For the text-containing cell, return its midpoint in (X, Y) coordinate format. 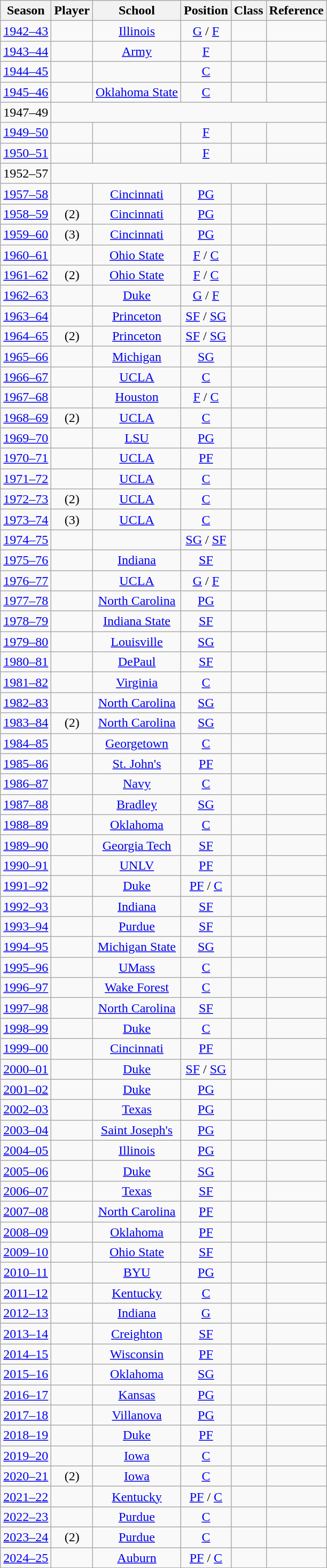
2000–01 (26, 1069)
2023–24 (26, 1537)
2019–20 (26, 1456)
1968–69 (26, 418)
Position (206, 11)
1981–82 (26, 682)
Wisconsin (137, 1354)
SG / SF (206, 540)
UNLV (137, 865)
Virginia (137, 682)
1996–97 (26, 988)
2005–06 (26, 1171)
1969–70 (26, 438)
Season (26, 11)
Saint Joseph's (137, 1130)
Michigan (137, 357)
2012–13 (26, 1313)
2001–02 (26, 1089)
1980–81 (26, 662)
School (137, 11)
1959–60 (26, 234)
2003–04 (26, 1130)
1965–66 (26, 357)
1988–89 (26, 825)
Georgetown (137, 743)
1992–93 (26, 906)
1997–98 (26, 1008)
Louisville (137, 642)
1949–50 (26, 133)
1985–86 (26, 764)
LSU (137, 438)
1982–83 (26, 703)
2011–12 (26, 1293)
Houston (137, 397)
DePaul (137, 662)
1970–71 (26, 458)
1943–44 (26, 51)
BYU (137, 1273)
1963–64 (26, 316)
Wake Forest (137, 988)
Oklahoma State (137, 92)
Army (137, 51)
1952–57 (26, 173)
2022–23 (26, 1517)
Villanova (137, 1415)
1974–75 (26, 540)
1989–90 (26, 845)
2006–07 (26, 1191)
1967–68 (26, 397)
St. John's (137, 764)
1998–99 (26, 1028)
1960–61 (26, 255)
2016–17 (26, 1395)
1957–58 (26, 194)
2018–19 (26, 1435)
1995–96 (26, 967)
2004–05 (26, 1150)
2002–03 (26, 1110)
1991–92 (26, 886)
1975–76 (26, 560)
UMass (137, 967)
1973–74 (26, 519)
1971–72 (26, 479)
2007–08 (26, 1211)
Auburn (137, 1558)
2024–25 (26, 1558)
1987–88 (26, 804)
2008–09 (26, 1232)
1976–77 (26, 580)
1999–00 (26, 1049)
2020–21 (26, 1476)
1947–49 (26, 112)
1972–73 (26, 499)
1978–79 (26, 621)
1979–80 (26, 642)
Indiana State (137, 621)
2017–18 (26, 1415)
1986–87 (26, 784)
Georgia Tech (137, 845)
2014–15 (26, 1354)
2021–22 (26, 1496)
1950–51 (26, 153)
1990–91 (26, 865)
1994–95 (26, 947)
2009–10 (26, 1252)
G (206, 1313)
1977–78 (26, 601)
1942–43 (26, 31)
1966–67 (26, 377)
1962–63 (26, 296)
1964–65 (26, 336)
1984–85 (26, 743)
Michigan State (137, 947)
Bradley (137, 804)
Kansas (137, 1395)
Reference (296, 11)
Player (72, 11)
1983–84 (26, 723)
2010–11 (26, 1273)
Navy (137, 784)
1945–46 (26, 92)
Creighton (137, 1334)
1958–59 (26, 214)
1993–94 (26, 927)
1961–62 (26, 275)
Class (248, 11)
1944–45 (26, 72)
2015–16 (26, 1374)
2013–14 (26, 1334)
